Determine the (X, Y) coordinate at the center of the cell enclosing the given text.  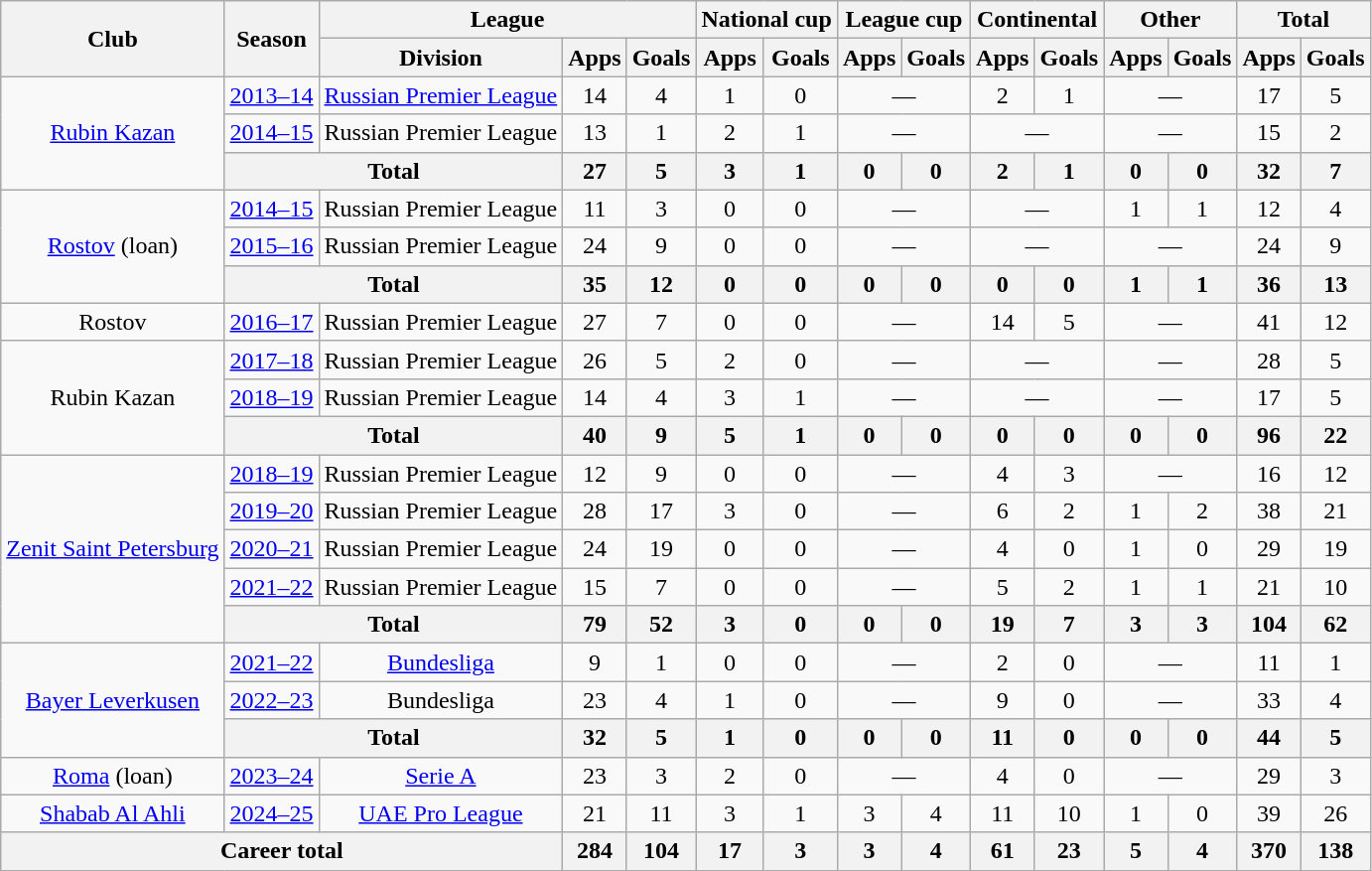
2016–17 (272, 322)
36 (1269, 284)
39 (1269, 813)
38 (1269, 511)
UAE Pro League (441, 813)
Roma (loan) (113, 776)
79 (595, 625)
62 (1335, 625)
Division (441, 58)
Continental (1037, 20)
Rostov (loan) (113, 246)
2019–20 (272, 511)
Career total (282, 851)
6 (1003, 511)
Rostov (113, 322)
44 (1269, 738)
284 (595, 851)
Serie A (441, 776)
2017–18 (272, 360)
41 (1269, 322)
Club (113, 39)
Zenit Saint Petersburg (113, 549)
2024–25 (272, 813)
370 (1269, 851)
16 (1269, 474)
96 (1269, 435)
138 (1335, 851)
2013–14 (272, 95)
52 (661, 625)
40 (595, 435)
35 (595, 284)
2020–21 (272, 549)
2023–24 (272, 776)
22 (1335, 435)
League (507, 20)
2022–23 (272, 700)
33 (1269, 700)
Season (272, 39)
61 (1003, 851)
League cup (903, 20)
2015–16 (272, 246)
Bayer Leverkusen (113, 700)
National cup (766, 20)
Other (1170, 20)
Shabab Al Ahli (113, 813)
